Return (x, y) of the center of cell containing provided text 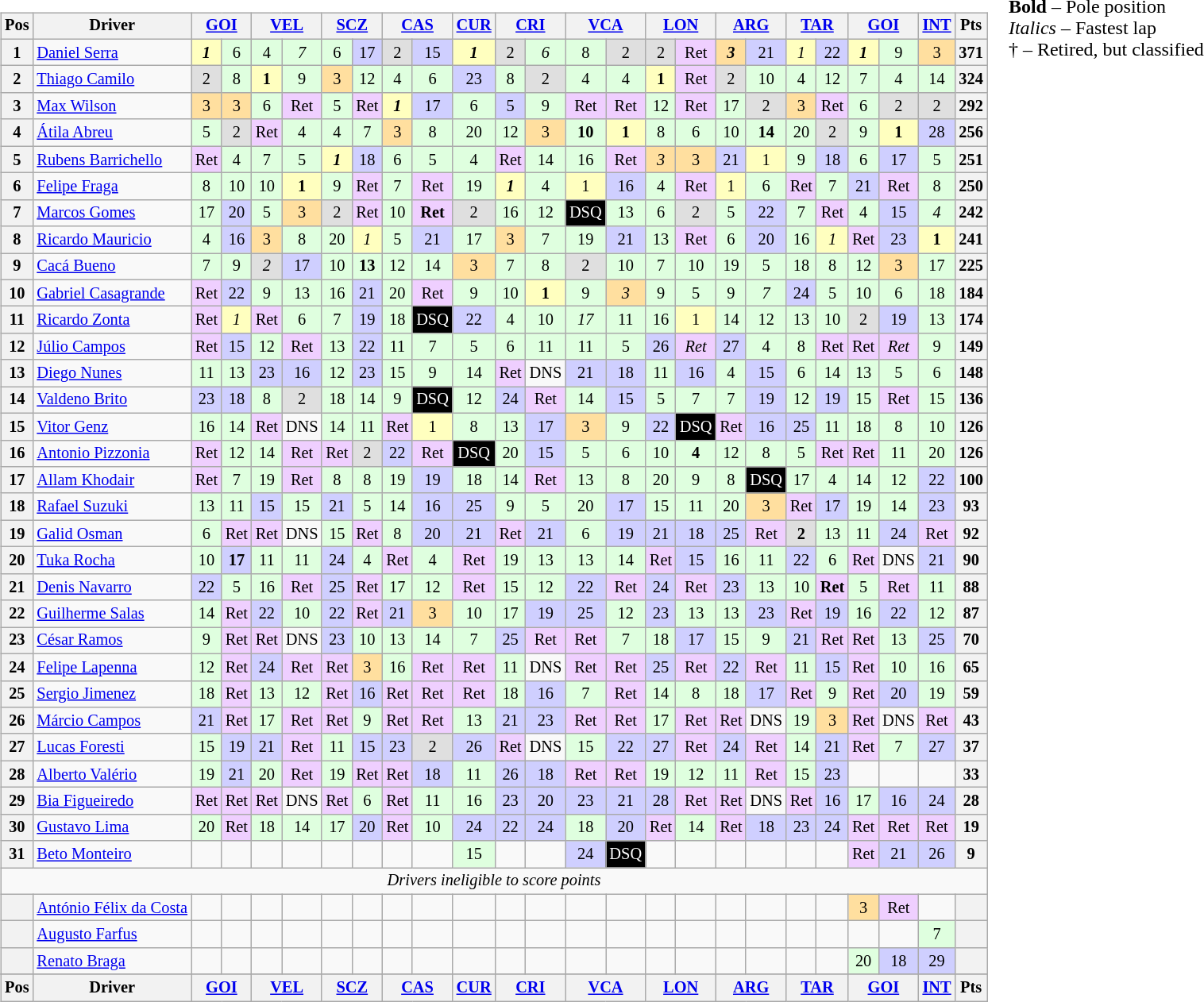
Allam Khodair (111, 480)
Sergio Jimenez (111, 694)
65 (971, 667)
Rafael Suzuki (111, 507)
93 (971, 507)
148 (971, 373)
371 (971, 52)
88 (971, 587)
250 (971, 187)
Denis Navarro (111, 587)
Bia Figueiredo (111, 801)
Felipe Lapenna (111, 667)
Guilherme Salas (111, 614)
Galid Osman (111, 534)
37 (971, 747)
Valdeno Brito (111, 400)
90 (971, 561)
Max Wilson (111, 106)
184 (971, 293)
100 (971, 480)
174 (971, 320)
Gustavo Lima (111, 827)
Marcos Gomes (111, 213)
31 (17, 854)
Átila Abreu (111, 133)
Augusto Farfus (111, 935)
Vitor Genz (111, 426)
225 (971, 267)
António Félix da Costa (111, 908)
Ricardo Zonta (111, 320)
Thiago Camilo (111, 79)
Antonio Pizzonia (111, 453)
149 (971, 347)
Gabriel Casagrande (111, 293)
Alberto Valério (111, 774)
251 (971, 160)
324 (971, 79)
43 (971, 721)
Daniel Serra (111, 52)
César Ramos (111, 641)
292 (971, 106)
Beto Monteiro (111, 854)
Tuka Rocha (111, 561)
92 (971, 534)
256 (971, 133)
Renato Braga (111, 962)
241 (971, 240)
Rubens Barrichello (111, 160)
70 (971, 641)
33 (971, 774)
30 (17, 827)
Ricardo Mauricio (111, 240)
Lucas Foresti (111, 747)
Júlio Campos (111, 347)
Diego Nunes (111, 373)
Cacá Bueno (111, 267)
Drivers ineligible to score points (494, 881)
242 (971, 213)
59 (971, 694)
Felipe Fraga (111, 187)
136 (971, 400)
87 (971, 614)
Márcio Campos (111, 721)
